For the text-containing cell, return its midpoint in [X, Y] coordinate format. 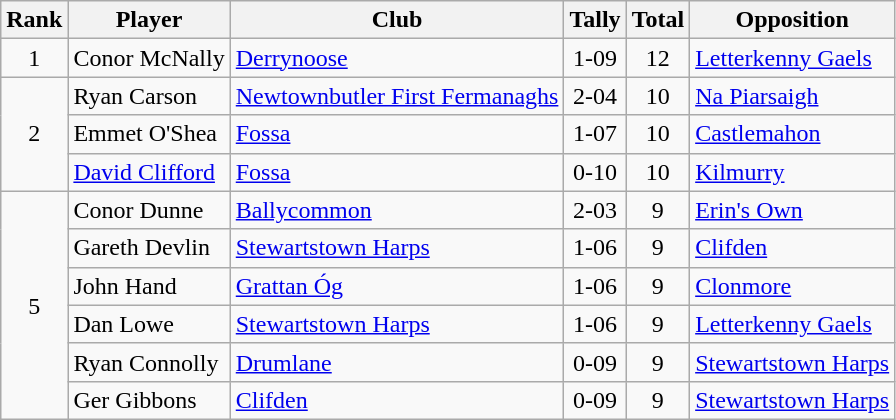
Erin's Own [792, 210]
1 [34, 58]
Ryan Connolly [149, 362]
Ballycommon [397, 210]
2-04 [595, 96]
Ger Gibbons [149, 400]
Opposition [792, 20]
Na Piarsaigh [792, 96]
Castlemahon [792, 134]
Gareth Devlin [149, 248]
Player [149, 20]
Conor McNally [149, 58]
Drumlane [397, 362]
Dan Lowe [149, 324]
Ryan Carson [149, 96]
1-09 [595, 58]
5 [34, 305]
John Hand [149, 286]
Derrynoose [397, 58]
Club [397, 20]
Rank [34, 20]
Total [658, 20]
Conor Dunne [149, 210]
1-07 [595, 134]
Newtownbutler First Fermanaghs [397, 96]
0-10 [595, 172]
Tally [595, 20]
2 [34, 134]
Emmet O'Shea [149, 134]
Kilmurry [792, 172]
Grattan Óg [397, 286]
2-03 [595, 210]
Clonmore [792, 286]
David Clifford [149, 172]
12 [658, 58]
